Locate the cell with the specified text and output its [X, Y] center coordinate. 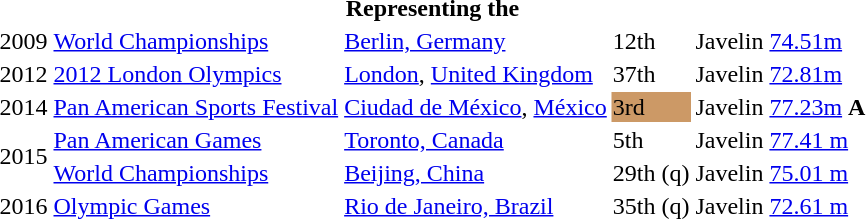
Beijing, China [476, 173]
37th [651, 74]
Pan American Sports Festival [196, 107]
29th (q) [651, 173]
London, United Kingdom [476, 74]
Toronto, Canada [476, 140]
3rd [651, 107]
Berlin, Germany [476, 41]
Ciudad de México, México [476, 107]
Pan American Games [196, 140]
5th [651, 140]
12th [651, 41]
2012 London Olympics [196, 74]
